For the text-containing cell, return its midpoint in [x, y] coordinate format. 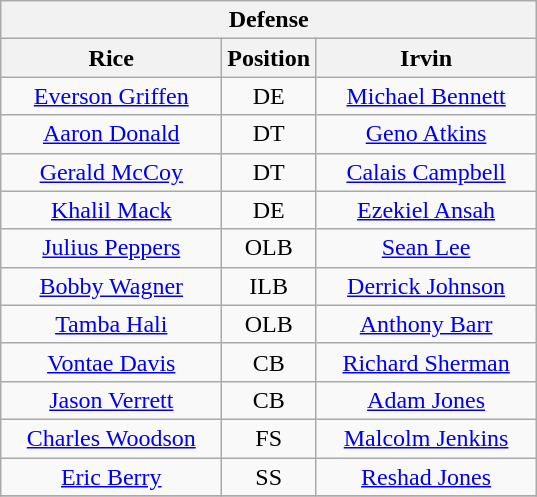
Malcolm Jenkins [426, 438]
Sean Lee [426, 248]
Ezekiel Ansah [426, 210]
Defense [269, 20]
Julius Peppers [112, 248]
Geno Atkins [426, 134]
Michael Bennett [426, 96]
Adam Jones [426, 400]
Tamba Hali [112, 324]
ILB [269, 286]
Position [269, 58]
Richard Sherman [426, 362]
Anthony Barr [426, 324]
Calais Campbell [426, 172]
Vontae Davis [112, 362]
Reshad Jones [426, 477]
Rice [112, 58]
Bobby Wagner [112, 286]
Derrick Johnson [426, 286]
Everson Griffen [112, 96]
Gerald McCoy [112, 172]
FS [269, 438]
SS [269, 477]
Aaron Donald [112, 134]
Jason Verrett [112, 400]
Irvin [426, 58]
Charles Woodson [112, 438]
Eric Berry [112, 477]
Khalil Mack [112, 210]
